Search for the cell housing the specified text and yield its (x, y) center coordinate. 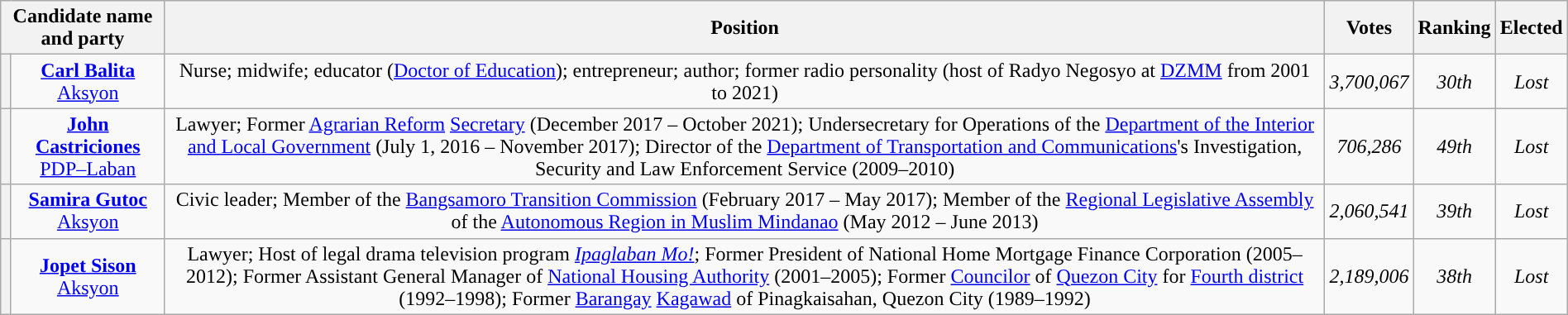
Carl BalitaAksyon (88, 81)
2,189,006 (1370, 276)
39th (1454, 212)
706,286 (1370, 146)
38th (1454, 276)
Nurse; midwife; educator (Doctor of Education); entrepreneur; author; former radio personality (host of Radyo Negosyo at DZMM from 2001 to 2021) (744, 81)
Samira GutocAksyon (88, 212)
John CastricionesPDP–Laban (88, 146)
Ranking (1454, 28)
Candidate name and party (83, 28)
Elected (1532, 28)
49th (1454, 146)
Position (744, 28)
2,060,541 (1370, 212)
Votes (1370, 28)
30th (1454, 81)
Jopet SisonAksyon (88, 276)
3,700,067 (1370, 81)
